Capture the cell that displays the provided text and extract its (X, Y) central coordinate. 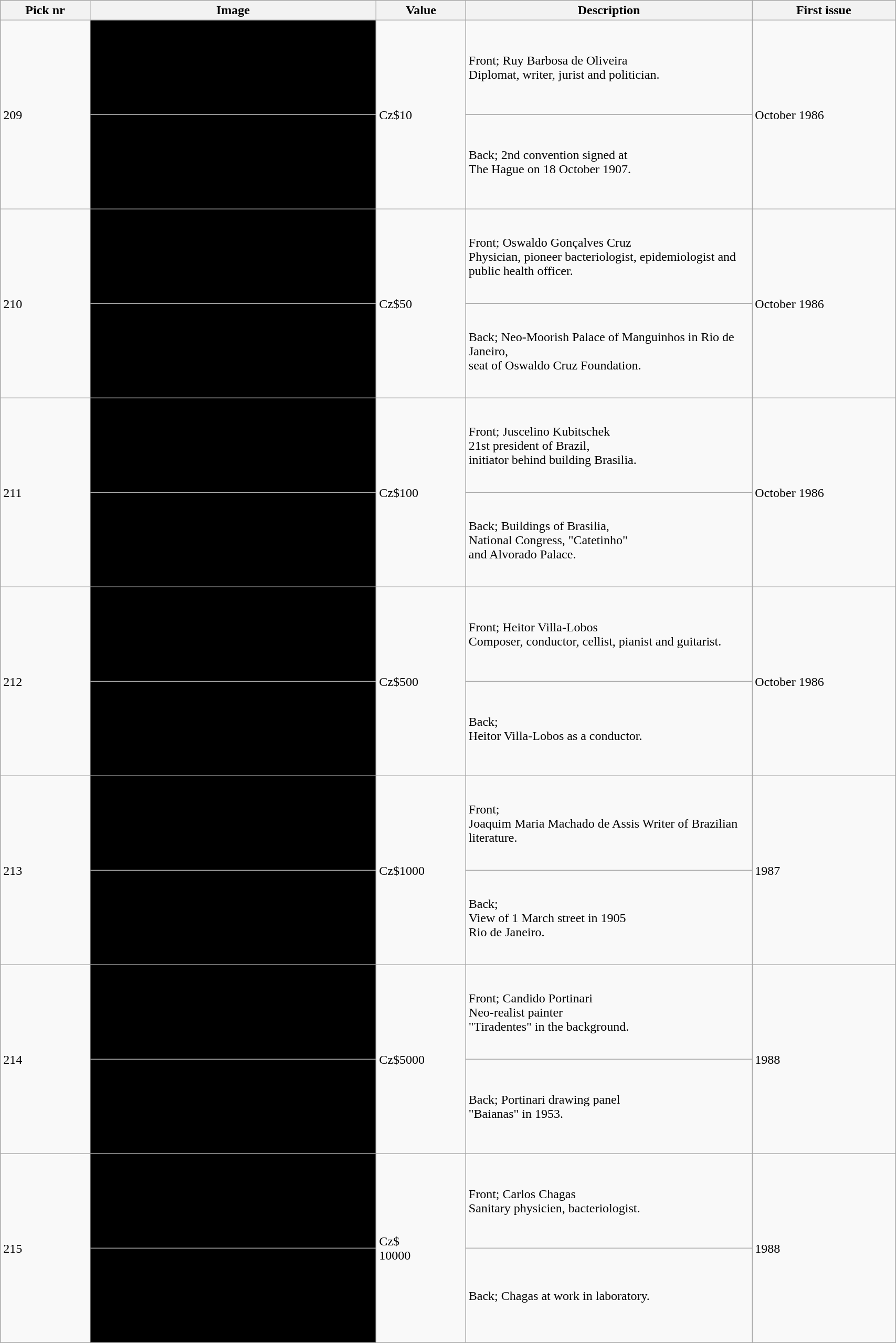
Front; Candido PortinariNeo-realist painter"Tiradentes" in the background. (609, 1012)
213 (45, 871)
1987 (824, 871)
Back; Portinari drawing panel"Baianas" in 1953. (609, 1107)
Back; 2nd convention signed atThe Hague on 18 October 1907. (609, 162)
Front;Joaquim Maria Machado de Assis Writer of Brazilian literature. (609, 823)
Cz$100 (421, 493)
Cz$500 (421, 682)
209 (45, 115)
Cz$10 (421, 115)
Cz$50 (421, 304)
Cz$1000 (421, 871)
Cz$10000 (421, 1249)
Cz$5000 (421, 1060)
210 (45, 304)
Front; Carlos ChagasSanitary physicien, bacteriologist. (609, 1201)
First issue (824, 10)
Front; Heitor Villa-LobosComposer, conductor, cellist, pianist and guitarist. (609, 635)
214 (45, 1060)
Back; Neo-Moorish Palace of Manguinhos in Rio de Janeiro,seat of Oswaldo Cruz Foundation. (609, 351)
Back;View of 1 March street in 1905Rio de Janeiro. (609, 918)
Pick nr (45, 10)
Front; Juscelino Kubitschek21st president of Brazil,initiator behind building Brasilia. (609, 446)
Value (421, 10)
211 (45, 493)
215 (45, 1249)
Back;Heitor Villa-Lobos as a conductor. (609, 729)
Back; Chagas at work in laboratory. (609, 1296)
Front; Oswaldo Gonçalves CruzPhysician, pioneer bacteriologist, epidemiologist and public health officer. (609, 257)
Front; Ruy Barbosa de OliveiraDiplomat, writer, jurist and politician. (609, 68)
Back; Buildings of Brasilia,National Congress, "Catetinho"and Alvorado Palace. (609, 540)
Image (233, 10)
Description (609, 10)
212 (45, 682)
